Determine the (x, y) coordinate at the center of the cell enclosing the given text.  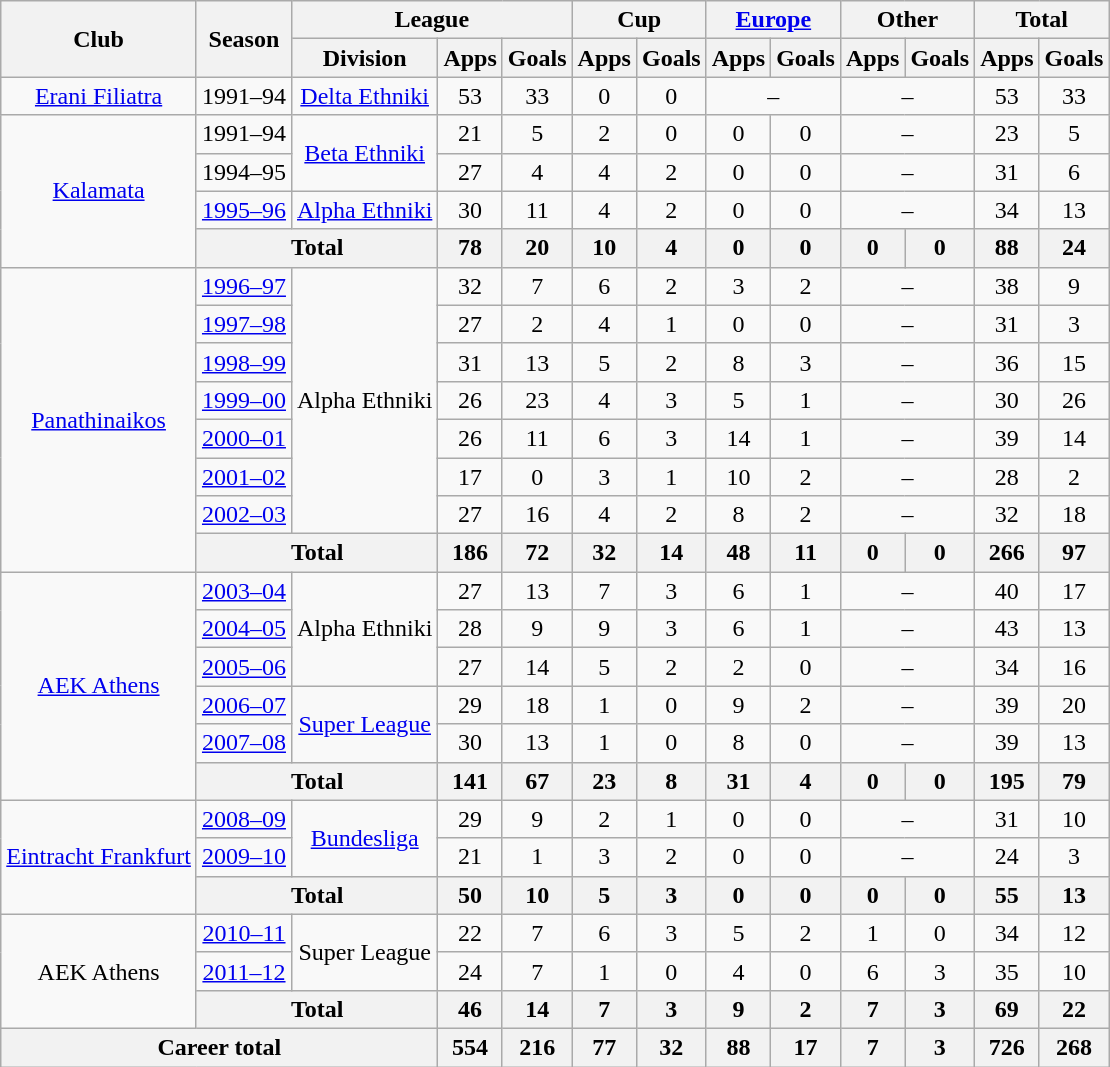
Erani Filiatra (99, 96)
40 (1007, 591)
48 (738, 553)
1995–96 (244, 210)
Season (244, 39)
Club (99, 39)
554 (470, 1047)
Career total (220, 1047)
15 (1074, 362)
Kalamata (99, 191)
2001–02 (244, 477)
Other (907, 20)
216 (537, 1047)
43 (1007, 629)
1994–95 (244, 172)
78 (470, 248)
Bundesliga (364, 838)
2006–07 (244, 705)
2009–10 (244, 857)
69 (1007, 1009)
2010–11 (244, 933)
186 (470, 553)
Europe (773, 20)
77 (604, 1047)
Cup (639, 20)
36 (1007, 362)
268 (1074, 1047)
1996–97 (244, 286)
Beta Ethniki (364, 153)
2003–04 (244, 591)
2000–01 (244, 438)
1998–99 (244, 362)
55 (1007, 895)
67 (537, 781)
195 (1007, 781)
50 (470, 895)
League (432, 20)
2005–06 (244, 667)
2002–03 (244, 515)
79 (1074, 781)
1999–00 (244, 400)
726 (1007, 1047)
12 (1074, 933)
97 (1074, 553)
1997–98 (244, 324)
Eintracht Frankfurt (99, 857)
46 (470, 1009)
2007–08 (244, 743)
141 (470, 781)
266 (1007, 553)
Panathinaikos (99, 419)
2004–05 (244, 629)
Delta Ethniki (364, 96)
35 (1007, 971)
Division (364, 58)
38 (1007, 286)
72 (537, 553)
2008–09 (244, 819)
2011–12 (244, 971)
